Locate the cell with the specified text and output its [x, y] center coordinate. 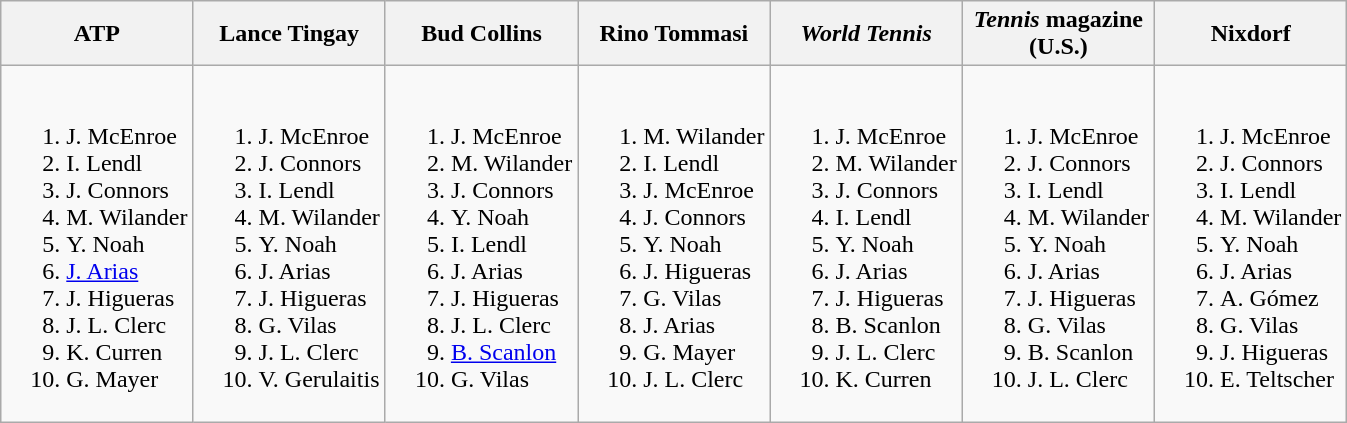
ATP [97, 34]
Lance Tingay [289, 34]
Bud Collins [481, 34]
J. McEnroe M. Wilander J. Connors I. Lendl Y. Noah J. Arias J. Higueras B. Scanlon J. L. Clerc K. Curren [866, 244]
J. McEnroe I. Lendl J. Connors M. Wilander Y. Noah J. Arias J. Higueras J. L. Clerc K. Curren G. Mayer [97, 244]
J. McEnroe J. Connors I. Lendl M. Wilander Y. Noah J. Arias J. Higueras G. Vilas B. Scanlon J. L. Clerc [1058, 244]
J. McEnroe J. Connors I. Lendl M. Wilander Y. Noah J. Arias J. Higueras G. Vilas J. L. Clerc V. Gerulaitis [289, 244]
M. Wilander I. Lendl J. McEnroe J. Connors Y. Noah J. Higueras G. Vilas J. Arias G. Mayer J. L. Clerc [674, 244]
J. McEnroe J. Connors I. Lendl M. Wilander Y. Noah J. Arias A. Gómez G. Vilas J. Higueras E. Teltscher [1251, 244]
J. McEnroe M. Wilander J. Connors Y. Noah I. Lendl J. Arias J. Higueras J. L. Clerc B. Scanlon G. Vilas [481, 244]
World Tennis [866, 34]
Tennis magazine(U.S.) [1058, 34]
Nixdorf [1251, 34]
Rino Tommasi [674, 34]
